Determine the (x, y) coordinate at the center of the cell enclosing the given text.  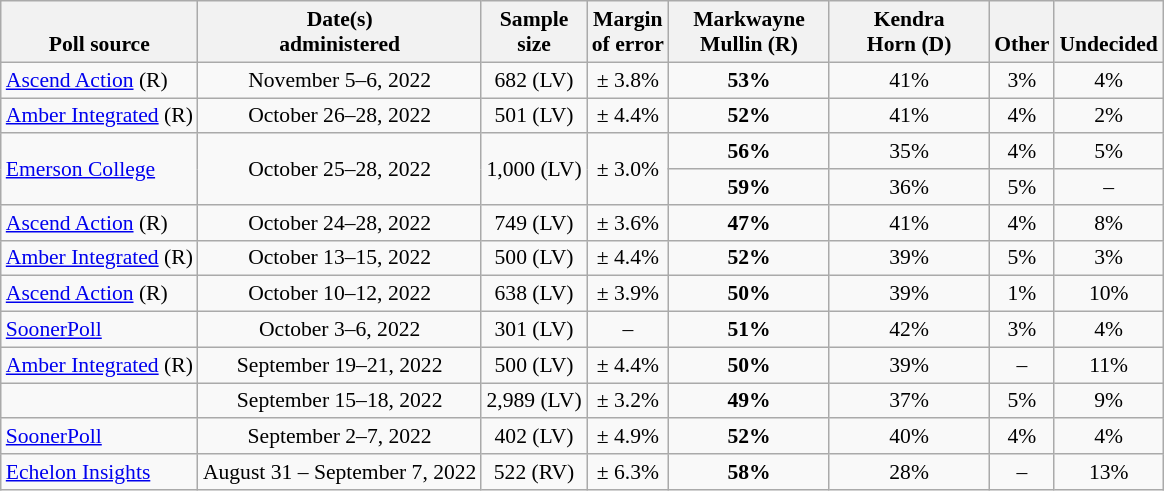
Date(s)administered (340, 32)
± 4.9% (628, 437)
October 13–15, 2022 (340, 258)
47% (749, 223)
± 3.0% (628, 170)
28% (909, 472)
± 3.6% (628, 223)
56% (749, 152)
2% (1108, 116)
9% (1108, 401)
1,000 (LV) (534, 170)
September 2–7, 2022 (340, 437)
2,989 (LV) (534, 401)
KendraHorn (D) (909, 32)
749 (LV) (534, 223)
August 31 – September 7, 2022 (340, 472)
59% (749, 187)
Samplesize (534, 32)
± 3.9% (628, 294)
September 15–18, 2022 (340, 401)
638 (LV) (534, 294)
± 6.3% (628, 472)
Poll source (100, 32)
301 (LV) (534, 330)
501 (LV) (534, 116)
Other (1022, 32)
Emerson College (100, 170)
October 24–28, 2022 (340, 223)
35% (909, 152)
October 25–28, 2022 (340, 170)
10% (1108, 294)
± 3.8% (628, 80)
Marginof error (628, 32)
11% (1108, 365)
36% (909, 187)
September 19–21, 2022 (340, 365)
40% (909, 437)
October 26–28, 2022 (340, 116)
Undecided (1108, 32)
October 3–6, 2022 (340, 330)
42% (909, 330)
November 5–6, 2022 (340, 80)
37% (909, 401)
402 (LV) (534, 437)
49% (749, 401)
October 10–12, 2022 (340, 294)
MarkwayneMullin (R) (749, 32)
522 (RV) (534, 472)
± 3.2% (628, 401)
Echelon Insights (100, 472)
1% (1022, 294)
682 (LV) (534, 80)
13% (1108, 472)
8% (1108, 223)
58% (749, 472)
53% (749, 80)
51% (749, 330)
